Return [X, Y] of the center of cell containing provided text 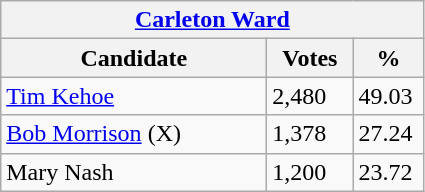
Tim Kehoe [134, 96]
27.24 [388, 134]
Bob Morrison (X) [134, 134]
1,378 [310, 134]
23.72 [388, 172]
Votes [310, 58]
Carleton Ward [212, 20]
% [388, 58]
2,480 [310, 96]
Candidate [134, 58]
49.03 [388, 96]
1,200 [310, 172]
Mary Nash [134, 172]
